Extract the [x, y] coordinate from the center of the cell holding the provided text.  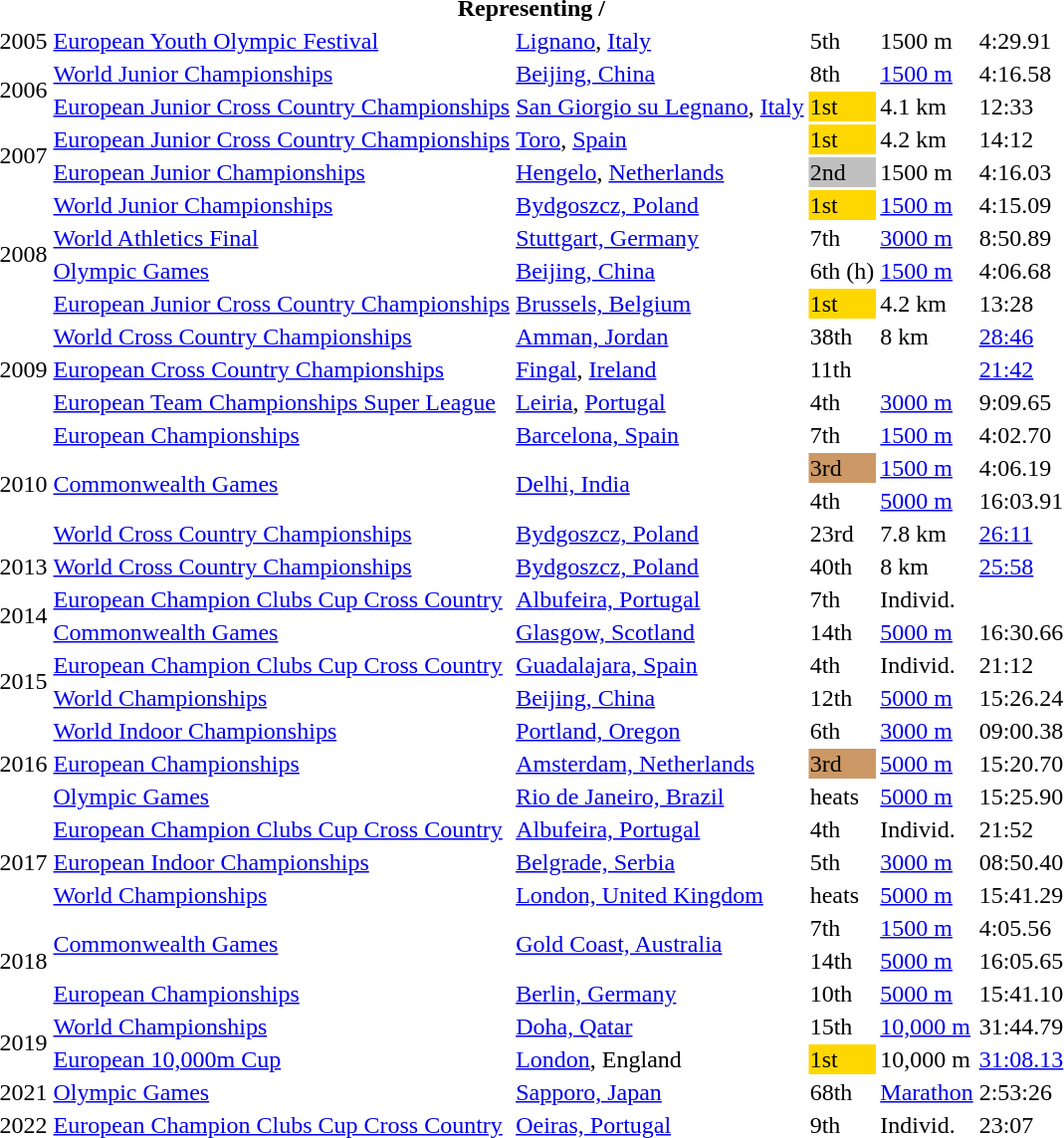
Toro, Spain [661, 139]
Portland, Oregon [661, 731]
San Giorgio su Legnano, Italy [661, 107]
Marathon [927, 1092]
Rio de Janeiro, Brazil [661, 797]
Doha, Qatar [661, 1026]
8th [842, 74]
23rd [842, 534]
40th [842, 567]
Gold Coast, Australia [661, 944]
Lignano, Italy [661, 41]
11th [842, 369]
World Indoor Championships [282, 731]
4.1 km [927, 107]
Barcelona, Spain [661, 435]
Glasgow, Scotland [661, 632]
68th [842, 1092]
Sapporo, Japan [661, 1092]
Fingal, Ireland [661, 369]
Amsterdam, Netherlands [661, 764]
European Youth Olympic Festival [282, 41]
Hengelo, Netherlands [661, 172]
Amman, Jordan [661, 337]
European Cross Country Championships [282, 369]
Guadalajara, Spain [661, 665]
Berlin, Germany [661, 994]
10th [842, 994]
Leiria, Portugal [661, 402]
European 10,000m Cup [282, 1059]
European Indoor Championships [282, 862]
38th [842, 337]
Stuttgart, Germany [661, 238]
London, United Kingdom [661, 895]
Delhi, India [661, 484]
European Junior Championships [282, 172]
15th [842, 1026]
6th [842, 731]
6th (h) [842, 271]
World Athletics Final [282, 238]
Belgrade, Serbia [661, 862]
Brussels, Belgium [661, 304]
London, England [661, 1059]
2nd [842, 172]
12th [842, 698]
European Team Championships Super League [282, 402]
7.8 km [927, 534]
